Return the (X, Y) coordinate for the center point of the cell that contains the specified text.  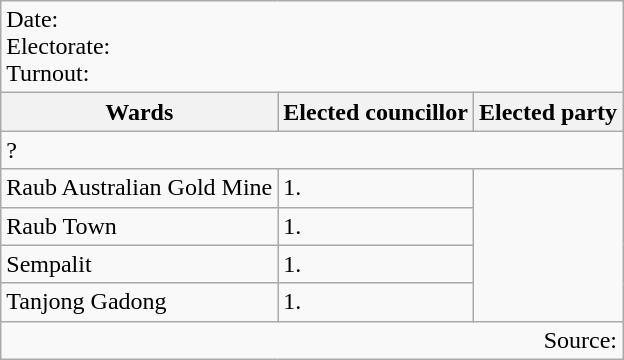
Raub Australian Gold Mine (140, 188)
Sempalit (140, 264)
Elected councillor (376, 112)
Elected party (548, 112)
Source: (312, 340)
Raub Town (140, 226)
Date: Electorate: Turnout: (312, 47)
Tanjong Gadong (140, 302)
Wards (140, 112)
? (312, 150)
